Provide the (x, y) coordinate of the cell's center where the given text is located.  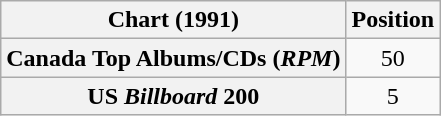
5 (393, 96)
US Billboard 200 (174, 96)
Chart (1991) (174, 20)
Position (393, 20)
Canada Top Albums/CDs (RPM) (174, 58)
50 (393, 58)
